From the cell containing the given text, extract its center point as (X, Y) coordinate. 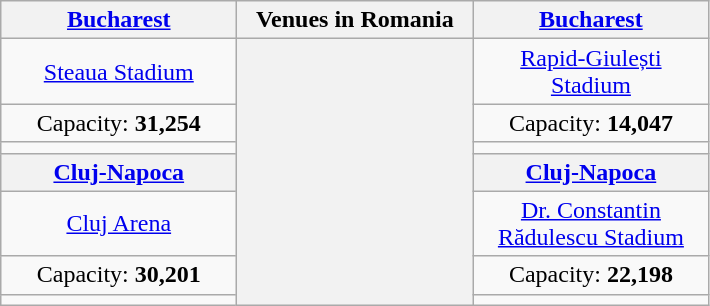
Capacity: 22,198 (591, 275)
Capacity: 31,254 (119, 123)
Cluj Arena (119, 224)
Capacity: 14,047 (591, 123)
Dr. Constantin Rădulescu Stadium (591, 224)
Steaua Stadium (119, 72)
Venues in Romania (355, 20)
Rapid-Giulești Stadium (591, 72)
Capacity: 30,201 (119, 275)
